Pinpoint the cell where the given text exists, returning its [X, Y] midpoint coordinate. 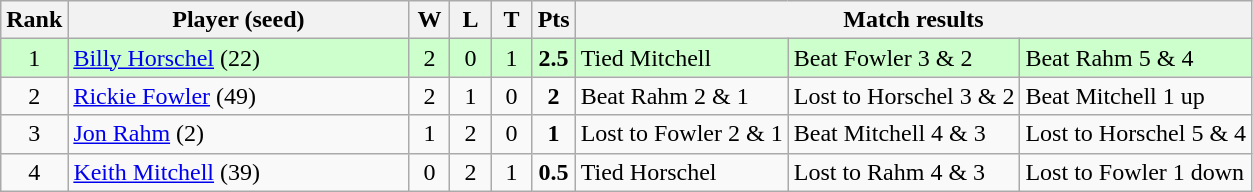
Billy Horschel (22) [238, 58]
Tied Horschel [682, 172]
0.5 [554, 172]
Jon Rahm (2) [238, 134]
Keith Mitchell (39) [238, 172]
Rank [34, 20]
Lost to Horschel 3 & 2 [904, 96]
Match results [913, 20]
Beat Mitchell 4 & 3 [904, 134]
Rickie Fowler (49) [238, 96]
3 [34, 134]
Lost to Horschel 5 & 4 [1136, 134]
4 [34, 172]
Beat Fowler 3 & 2 [904, 58]
T [512, 20]
Player (seed) [238, 20]
Beat Mitchell 1 up [1136, 96]
W [430, 20]
Beat Rahm 5 & 4 [1136, 58]
Lost to Fowler 2 & 1 [682, 134]
Lost to Rahm 4 & 3 [904, 172]
L [470, 20]
Beat Rahm 2 & 1 [682, 96]
Lost to Fowler 1 down [1136, 172]
2.5 [554, 58]
Pts [554, 20]
Tied Mitchell [682, 58]
